Determine the (X, Y) coordinate at the center of the cell enclosing the given text.  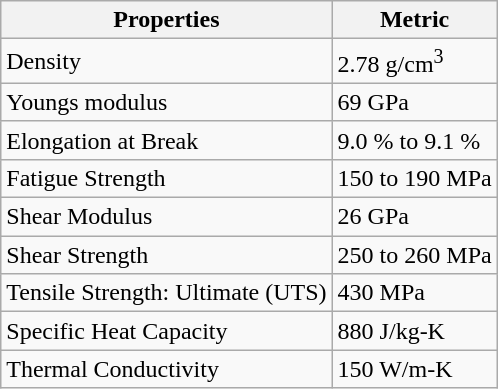
150 W/m-K (414, 369)
Tensile Strength: Ultimate (UTS) (166, 293)
Shear Strength (166, 255)
430 MPa (414, 293)
2.78 g/cm3 (414, 62)
69 GPa (414, 102)
Fatigue Strength (166, 178)
Properties (166, 20)
Thermal Conductivity (166, 369)
Youngs modulus (166, 102)
Density (166, 62)
Specific Heat Capacity (166, 331)
Metric (414, 20)
Shear Modulus (166, 217)
880 J/kg-K (414, 331)
250 to 260 MPa (414, 255)
150 to 190 MPa (414, 178)
9.0 % to 9.1 % (414, 140)
26 GPa (414, 217)
Elongation at Break (166, 140)
